Identify which cell holds the provided text, then report its (x, y) central coordinate. 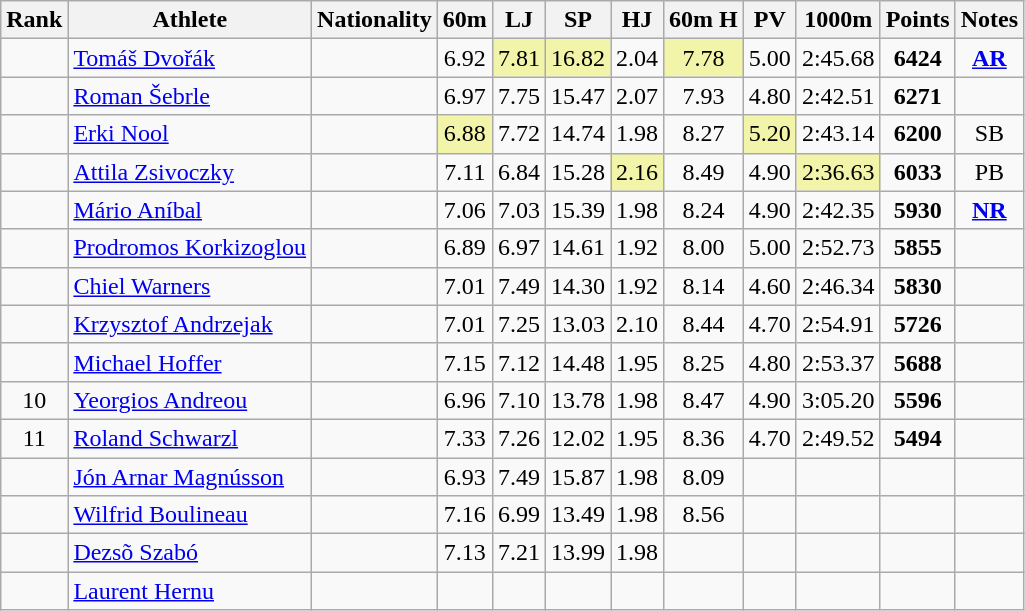
13.99 (578, 553)
8.47 (704, 400)
6200 (918, 134)
HJ (636, 20)
14.48 (578, 362)
2:49.52 (838, 438)
8.27 (704, 134)
6.99 (518, 515)
7.11 (464, 172)
Tomáš Dvořák (190, 58)
60m (464, 20)
8.44 (704, 324)
PV (770, 20)
2.10 (636, 324)
5688 (918, 362)
5830 (918, 286)
6.93 (464, 477)
Prodromos Korkizoglou (190, 248)
2:42.51 (838, 96)
8.56 (704, 515)
Wilfrid Boulineau (190, 515)
Jón Arnar Magnússon (190, 477)
SP (578, 20)
8.09 (704, 477)
7.10 (518, 400)
5726 (918, 324)
5930 (918, 210)
2:43.14 (838, 134)
15.39 (578, 210)
7.13 (464, 553)
7.75 (518, 96)
7.06 (464, 210)
15.28 (578, 172)
13.03 (578, 324)
2:46.34 (838, 286)
2:36.63 (838, 172)
5.20 (770, 134)
Roman Šebrle (190, 96)
Yeorgios Andreou (190, 400)
1000m (838, 20)
Mário Aníbal (190, 210)
8.00 (704, 248)
6.96 (464, 400)
Athlete (190, 20)
11 (34, 438)
12.02 (578, 438)
7.72 (518, 134)
2:54.91 (838, 324)
14.74 (578, 134)
6.88 (464, 134)
6424 (918, 58)
10 (34, 400)
2:53.37 (838, 362)
LJ (518, 20)
15.47 (578, 96)
7.26 (518, 438)
8.24 (704, 210)
2.16 (636, 172)
7.21 (518, 553)
3:05.20 (838, 400)
Chiel Warners (190, 286)
7.15 (464, 362)
8.14 (704, 286)
6.89 (464, 248)
AR (989, 58)
Rank (34, 20)
Krzysztof Andrzejak (190, 324)
2:42.35 (838, 210)
6.84 (518, 172)
6271 (918, 96)
2.04 (636, 58)
5596 (918, 400)
16.82 (578, 58)
60m H (704, 20)
Nationality (375, 20)
Points (918, 20)
Dezsõ Szabó (190, 553)
8.36 (704, 438)
Erki Nool (190, 134)
2:45.68 (838, 58)
8.25 (704, 362)
7.16 (464, 515)
7.93 (704, 96)
PB (989, 172)
5855 (918, 248)
8.49 (704, 172)
Attila Zsivoczky (190, 172)
6033 (918, 172)
NR (989, 210)
2.07 (636, 96)
7.78 (704, 58)
Laurent Hernu (190, 591)
5494 (918, 438)
13.78 (578, 400)
7.12 (518, 362)
6.92 (464, 58)
14.61 (578, 248)
15.87 (578, 477)
13.49 (578, 515)
7.81 (518, 58)
7.25 (518, 324)
Roland Schwarzl (190, 438)
SB (989, 134)
14.30 (578, 286)
2:52.73 (838, 248)
7.03 (518, 210)
4.60 (770, 286)
Notes (989, 20)
7.33 (464, 438)
Michael Hoffer (190, 362)
